For the text-containing cell, return its midpoint in (X, Y) coordinate format. 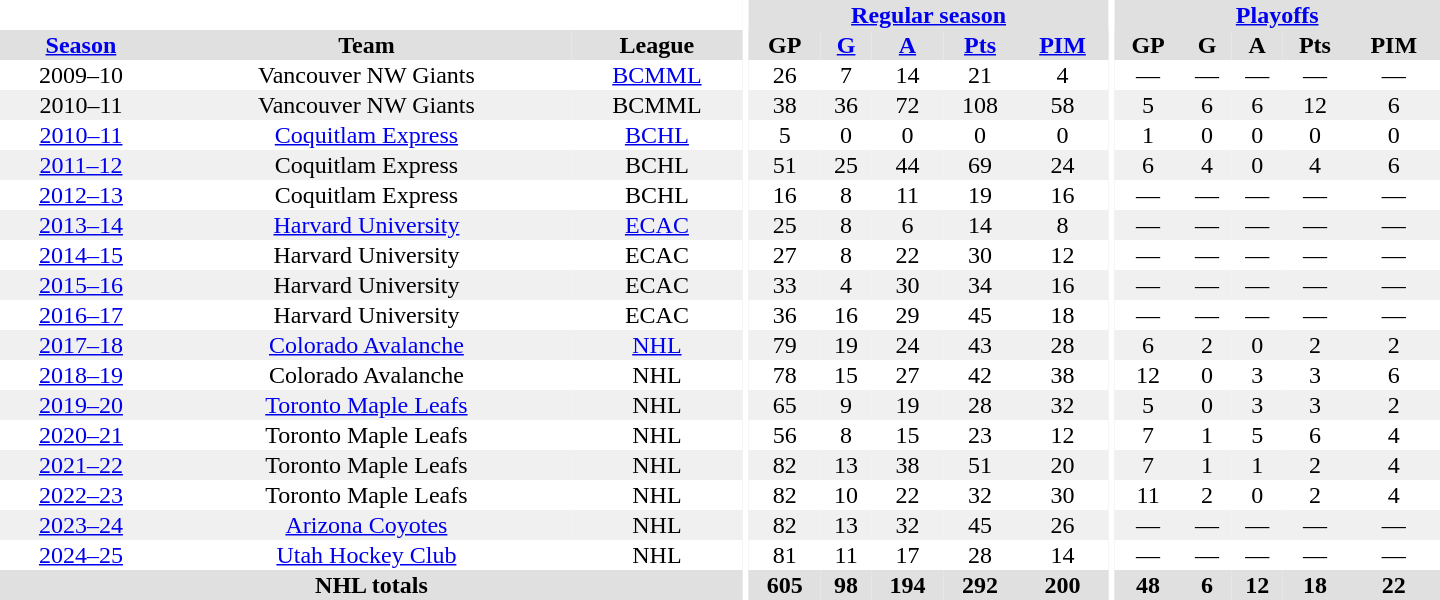
65 (784, 405)
2017–18 (81, 345)
2023–24 (81, 525)
Regular season (928, 15)
44 (908, 165)
20 (1062, 465)
48 (1148, 585)
21 (980, 75)
43 (980, 345)
Team (366, 45)
81 (784, 555)
78 (784, 375)
34 (980, 285)
2018–19 (81, 375)
79 (784, 345)
98 (846, 585)
194 (908, 585)
Season (81, 45)
2012–13 (81, 195)
72 (908, 105)
23 (980, 435)
2022–23 (81, 495)
58 (1062, 105)
2013–14 (81, 225)
605 (784, 585)
2009–10 (81, 75)
292 (980, 585)
Utah Hockey Club (366, 555)
108 (980, 105)
33 (784, 285)
NHL totals (372, 585)
2020–21 (81, 435)
2011–12 (81, 165)
200 (1062, 585)
29 (908, 315)
10 (846, 495)
56 (784, 435)
9 (846, 405)
Playoffs (1277, 15)
42 (980, 375)
League (657, 45)
2014–15 (81, 255)
2015–16 (81, 285)
Arizona Coyotes (366, 525)
2024–25 (81, 555)
69 (980, 165)
17 (908, 555)
2019–20 (81, 405)
2021–22 (81, 465)
2016–17 (81, 315)
